Extract the [x, y] coordinate from the center of the cell holding the provided text.  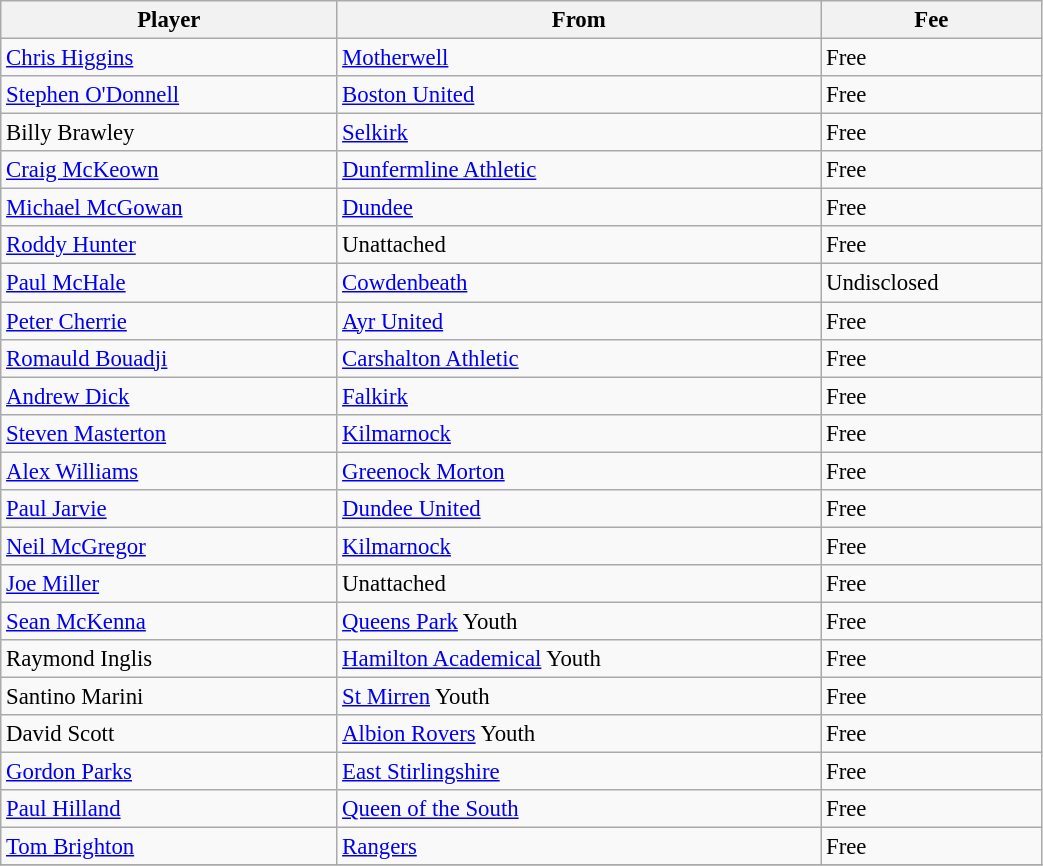
Player [169, 20]
Dunfermline Athletic [579, 170]
Sean McKenna [169, 621]
St Mirren Youth [579, 697]
David Scott [169, 734]
Andrew Dick [169, 396]
East Stirlingshire [579, 772]
Dundee [579, 208]
Hamilton Academical Youth [579, 659]
Falkirk [579, 396]
Alex Williams [169, 471]
Paul Jarvie [169, 509]
From [579, 20]
Ayr United [579, 321]
Steven Masterton [169, 433]
Paul Hilland [169, 809]
Queens Park Youth [579, 621]
Greenock Morton [579, 471]
Billy Brawley [169, 133]
Rangers [579, 847]
Cowdenbeath [579, 283]
Peter Cherrie [169, 321]
Santino Marini [169, 697]
Undisclosed [932, 283]
Queen of the South [579, 809]
Raymond Inglis [169, 659]
Craig McKeown [169, 170]
Romauld Bouadji [169, 358]
Boston United [579, 95]
Michael McGowan [169, 208]
Dundee United [579, 509]
Gordon Parks [169, 772]
Chris Higgins [169, 58]
Tom Brighton [169, 847]
Joe Miller [169, 584]
Selkirk [579, 133]
Motherwell [579, 58]
Neil McGregor [169, 546]
Fee [932, 20]
Carshalton Athletic [579, 358]
Stephen O'Donnell [169, 95]
Albion Rovers Youth [579, 734]
Roddy Hunter [169, 245]
Paul McHale [169, 283]
